Pinpoint the cell where the given text exists, returning its (x, y) midpoint coordinate. 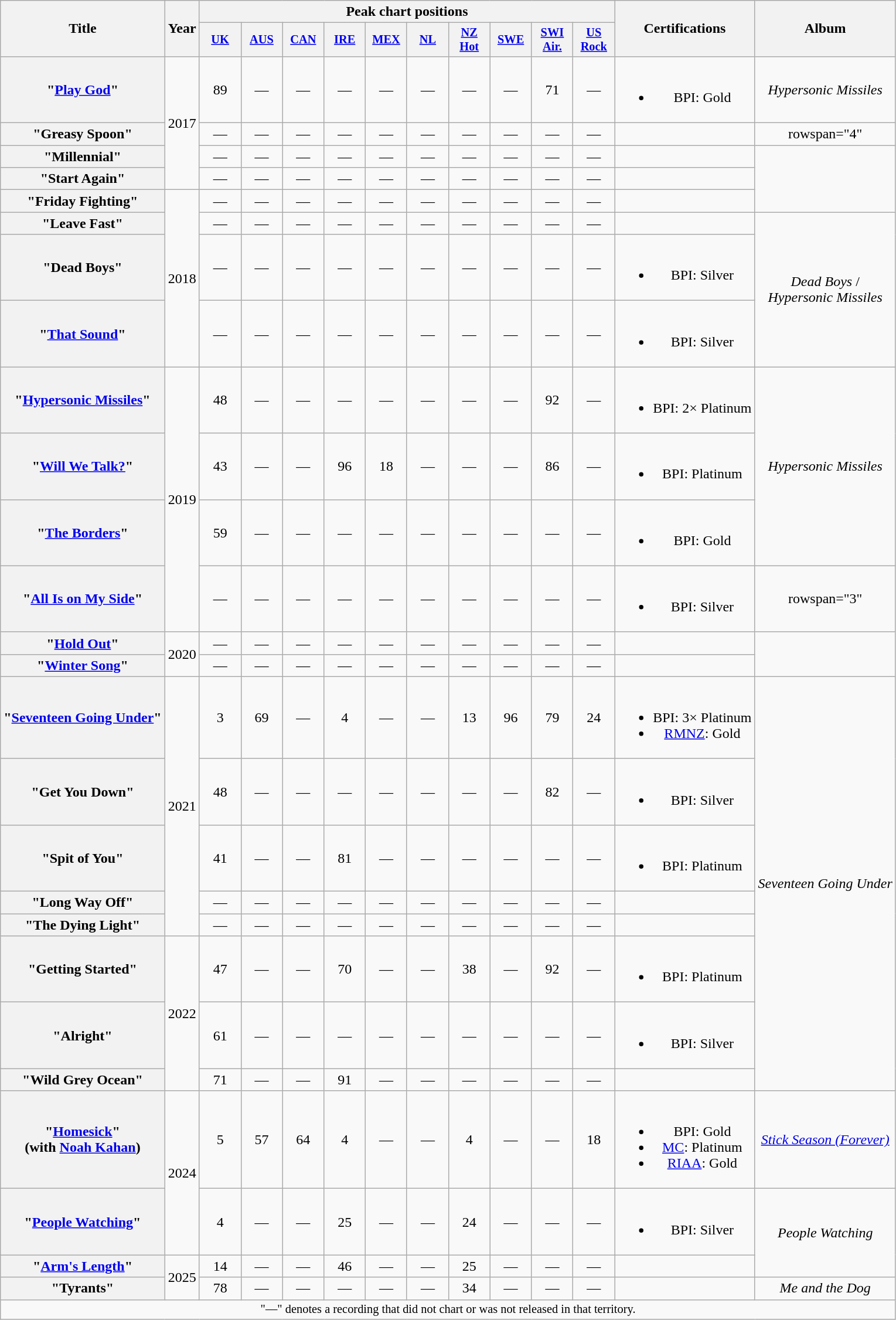
"Alright" (83, 1035)
"All Is on My Side" (83, 599)
78 (220, 1288)
Me and the Dog (825, 1288)
Seventeen Going Under (825, 883)
USRock (594, 40)
"Greasy Spoon" (83, 134)
69 (261, 717)
rowspan="3" (825, 599)
2025 (182, 1277)
5 (220, 1139)
"Hold Out" (83, 643)
BPI: 3× PlatinumRMNZ: Gold (684, 717)
Album (825, 29)
43 (220, 467)
2024 (182, 1173)
CAN (304, 40)
59 (220, 532)
"Tyrants" (83, 1288)
"Long Way Off" (83, 903)
BPI: GoldMC: PlatinumRIAA: Gold (684, 1139)
"Friday Fighting" (83, 201)
46 (345, 1266)
2022 (182, 1013)
UK (220, 40)
Peak chart positions (407, 12)
91 (345, 1080)
"Play God" (83, 89)
"Leave Fast" (83, 223)
41 (220, 858)
2021 (182, 806)
2020 (182, 654)
SWIAir. (552, 40)
2017 (182, 123)
"The Borders" (83, 532)
"Winter Song" (83, 665)
79 (552, 717)
2018 (182, 278)
Title (83, 29)
BPI: 2× Platinum (684, 400)
"People Watching" (83, 1222)
NZHot (469, 40)
"Getting Started" (83, 969)
AUS (261, 40)
"Seventeen Going Under" (83, 717)
38 (469, 969)
34 (469, 1288)
"Dead Boys" (83, 267)
Dead Boys /Hypersonic Missiles (825, 290)
82 (552, 791)
"—" denotes a recording that did not chart or was not released in that territory. (448, 1309)
64 (304, 1139)
"Millennial" (83, 157)
57 (261, 1139)
NL (428, 40)
61 (220, 1035)
Stick Season (Forever) (825, 1139)
86 (552, 467)
"Spit of You" (83, 858)
"Homesick"(with Noah Kahan) (83, 1139)
"Start Again" (83, 179)
"Get You Down" (83, 791)
"Hypersonic Missiles" (83, 400)
70 (345, 969)
47 (220, 969)
IRE (345, 40)
"The Dying Light" (83, 925)
SWE (511, 40)
13 (469, 717)
Certifications (684, 29)
3 (220, 717)
89 (220, 89)
81 (345, 858)
MEX (387, 40)
People Watching (825, 1233)
2019 (182, 499)
"Arm's Length" (83, 1266)
"That Sound" (83, 334)
14 (220, 1266)
"Wild Grey Ocean" (83, 1080)
Year (182, 29)
"Will We Talk?" (83, 467)
rowspan="4" (825, 134)
